Locate the cell with the specified text and output its (x, y) center coordinate. 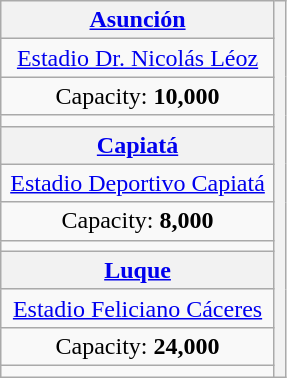
Asunción (138, 20)
Capiatá (138, 145)
Estadio Dr. Nicolás Léoz (138, 58)
Capacity: 8,000 (138, 221)
Capacity: 24,000 (138, 346)
Estadio Deportivo Capiatá (138, 183)
Estadio Feliciano Cáceres (138, 308)
Capacity: 10,000 (138, 96)
Luque (138, 270)
